Detect which cell encompasses the target text, then output its [X, Y] center coordinate. 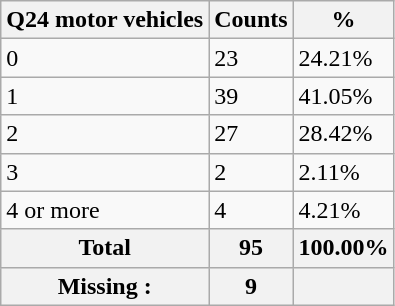
27 [251, 134]
9 [251, 286]
95 [251, 248]
100.00% [344, 248]
24.21% [344, 58]
Missing : [105, 286]
4 [251, 210]
23 [251, 58]
Q24 motor vehicles [105, 20]
1 [105, 96]
4 or more [105, 210]
Total [105, 248]
Counts [251, 20]
4.21% [344, 210]
3 [105, 172]
41.05% [344, 96]
% [344, 20]
2.11% [344, 172]
0 [105, 58]
39 [251, 96]
28.42% [344, 134]
